Output the [X, Y] coordinate of the center of the cell containing the given text.  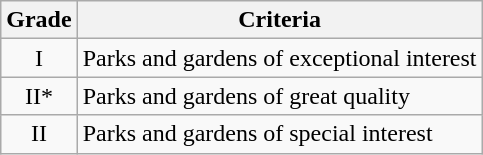
Criteria [280, 20]
Parks and gardens of great quality [280, 96]
II* [39, 96]
Parks and gardens of special interest [280, 134]
I [39, 58]
II [39, 134]
Parks and gardens of exceptional interest [280, 58]
Grade [39, 20]
